Search for the cell housing the specified text and yield its [X, Y] center coordinate. 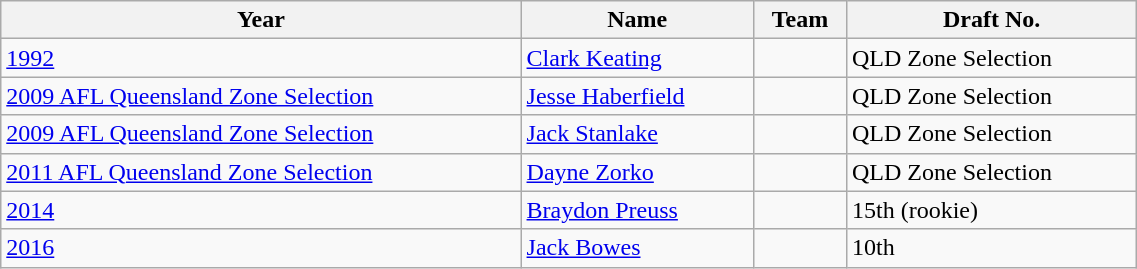
2011 AFL Queensland Zone Selection [261, 172]
Jack Bowes [638, 248]
1992 [261, 58]
2014 [261, 210]
Jesse Haberfield [638, 96]
10th [991, 248]
Team [800, 20]
Dayne Zorko [638, 172]
2016 [261, 248]
Jack Stanlake [638, 134]
Braydon Preuss [638, 210]
Name [638, 20]
Clark Keating [638, 58]
15th (rookie) [991, 210]
Draft No. [991, 20]
Year [261, 20]
